For the text-containing cell, return its midpoint in (x, y) coordinate format. 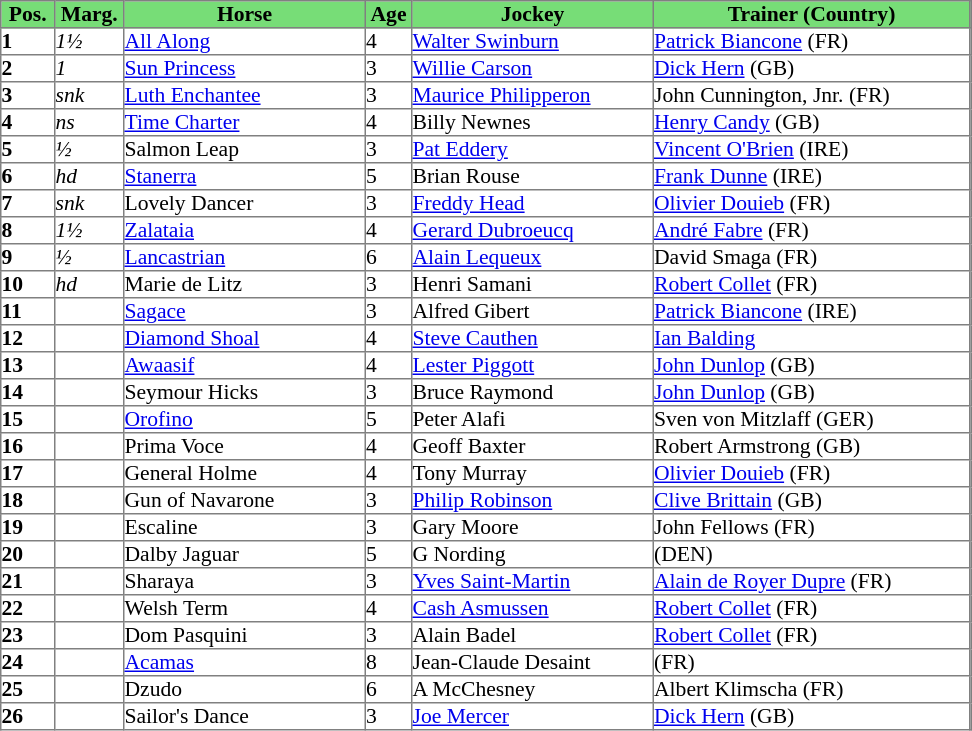
Gun of Navarone (245, 500)
20 (28, 554)
General Holme (245, 474)
19 (28, 528)
Dalby Jaguar (245, 554)
Sailor's Dance (245, 716)
12 (28, 338)
22 (28, 608)
Sven von Mitzlaff (GER) (811, 420)
(DEN) (811, 554)
13 (28, 366)
Age (388, 14)
Alfred Gibert (533, 312)
Steve Cauthen (533, 338)
25 (28, 690)
Patrick Biancone (FR) (811, 42)
Dzudo (245, 690)
Lester Piggott (533, 366)
Tony Murray (533, 474)
Walter Swinburn (533, 42)
26 (28, 716)
Awaasif (245, 366)
Seymour Hicks (245, 392)
Prima Voce (245, 446)
Billy Newnes (533, 122)
Jockey (533, 14)
Escaline (245, 528)
Sharaya (245, 582)
Zalataia (245, 230)
Salmon Leap (245, 150)
(FR) (811, 662)
Stanerra (245, 176)
Patrick Biancone (IRE) (811, 312)
Albert Klimscha (FR) (811, 690)
Pat Eddery (533, 150)
Ian Balding (811, 338)
Orofino (245, 420)
A McChesney (533, 690)
7 (28, 204)
Gary Moore (533, 528)
John Fellows (FR) (811, 528)
Henri Samani (533, 284)
18 (28, 500)
9 (28, 258)
15 (28, 420)
Geoff Baxter (533, 446)
Gerard Dubroeucq (533, 230)
2 (28, 68)
Philip Robinson (533, 500)
All Along (245, 42)
Sagace (245, 312)
Lovely Dancer (245, 204)
David Smaga (FR) (811, 258)
Alain Badel (533, 636)
Robert Armstrong (GB) (811, 446)
Trainer (Country) (811, 14)
Lancastrian (245, 258)
Acamas (245, 662)
Cash Asmussen (533, 608)
Bruce Raymond (533, 392)
Alain Lequeux (533, 258)
Pos. (28, 14)
Welsh Term (245, 608)
ns (90, 122)
Clive Brittain (GB) (811, 500)
Dom Pasquini (245, 636)
Frank Dunne (IRE) (811, 176)
Marg. (90, 14)
17 (28, 474)
Yves Saint-Martin (533, 582)
Maurice Philipperon (533, 96)
11 (28, 312)
Marie de Litz (245, 284)
Willie Carson (533, 68)
Luth Enchantee (245, 96)
16 (28, 446)
John Cunnington, Jnr. (FR) (811, 96)
Henry Candy (GB) (811, 122)
André Fabre (FR) (811, 230)
Time Charter (245, 122)
Joe Mercer (533, 716)
14 (28, 392)
24 (28, 662)
Alain de Royer Dupre (FR) (811, 582)
Brian Rouse (533, 176)
Sun Princess (245, 68)
Vincent O'Brien (IRE) (811, 150)
10 (28, 284)
23 (28, 636)
Diamond Shoal (245, 338)
Freddy Head (533, 204)
Peter Alafi (533, 420)
Jean-Claude Desaint (533, 662)
Horse (245, 14)
21 (28, 582)
G Nording (533, 554)
